Capture the cell that displays the provided text and extract its (x, y) central coordinate. 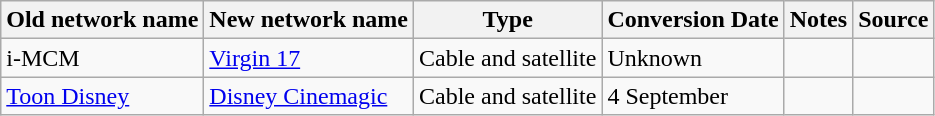
Virgin 17 (309, 58)
Conversion Date (693, 20)
Source (894, 20)
Toon Disney (102, 96)
Disney Cinemagic (309, 96)
Old network name (102, 20)
New network name (309, 20)
4 September (693, 96)
Unknown (693, 58)
Type (508, 20)
i-MCM (102, 58)
Notes (818, 20)
